Determine the (X, Y) coordinate at the center of the cell enclosing the given text.  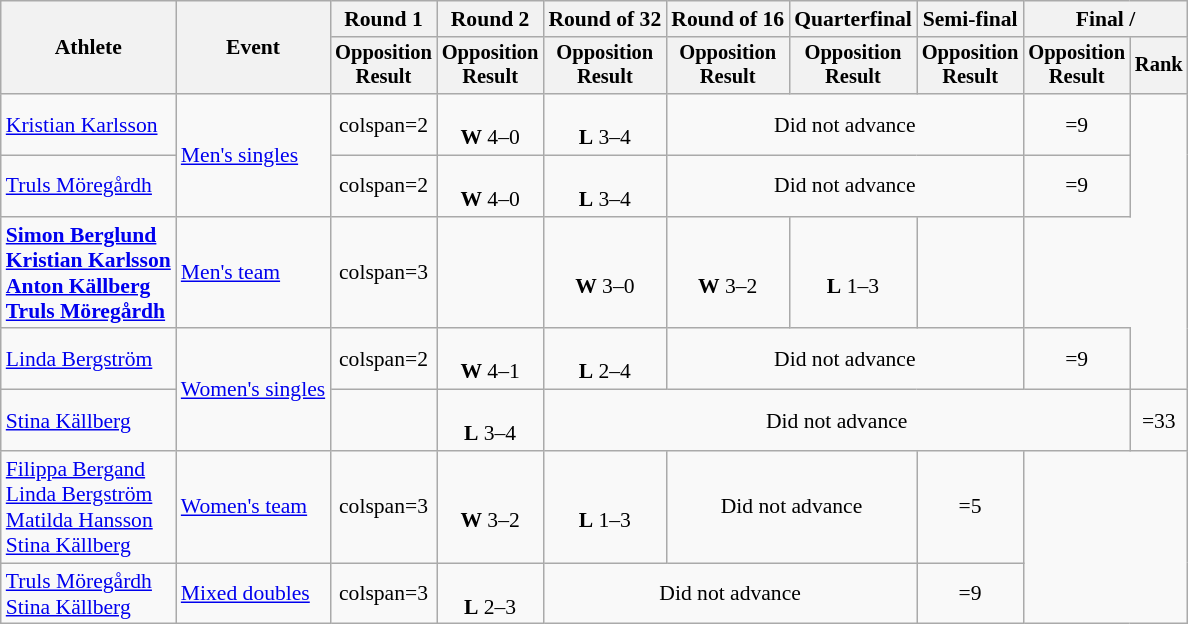
Simon BerglundKristian KarlssonAnton KällbergTruls Möregårdh (88, 273)
Event (253, 48)
Semi-final (970, 19)
L 2–4 (604, 360)
Men's team (253, 273)
Round 2 (490, 19)
W 3–0 (604, 273)
=33 (1159, 420)
Stina Källberg (88, 420)
Rank (1159, 66)
Truls MöregårdhStina Källberg (88, 594)
L 2–3 (490, 594)
=5 (970, 507)
Final / (1105, 19)
Kristian Karlsson (88, 124)
Quarterfinal (853, 19)
Mixed doubles (253, 594)
Filippa BergandLinda BergströmMatilda HanssonStina Källberg (88, 507)
Women's team (253, 507)
Round 1 (384, 19)
Linda Bergström (88, 360)
Truls Möregårdh (88, 186)
Men's singles (253, 155)
Athlete (88, 48)
W 4–1 (490, 360)
Round of 16 (728, 19)
Round of 32 (604, 19)
Women's singles (253, 390)
